Pinpoint the cell where the given text exists, returning its [X, Y] midpoint coordinate. 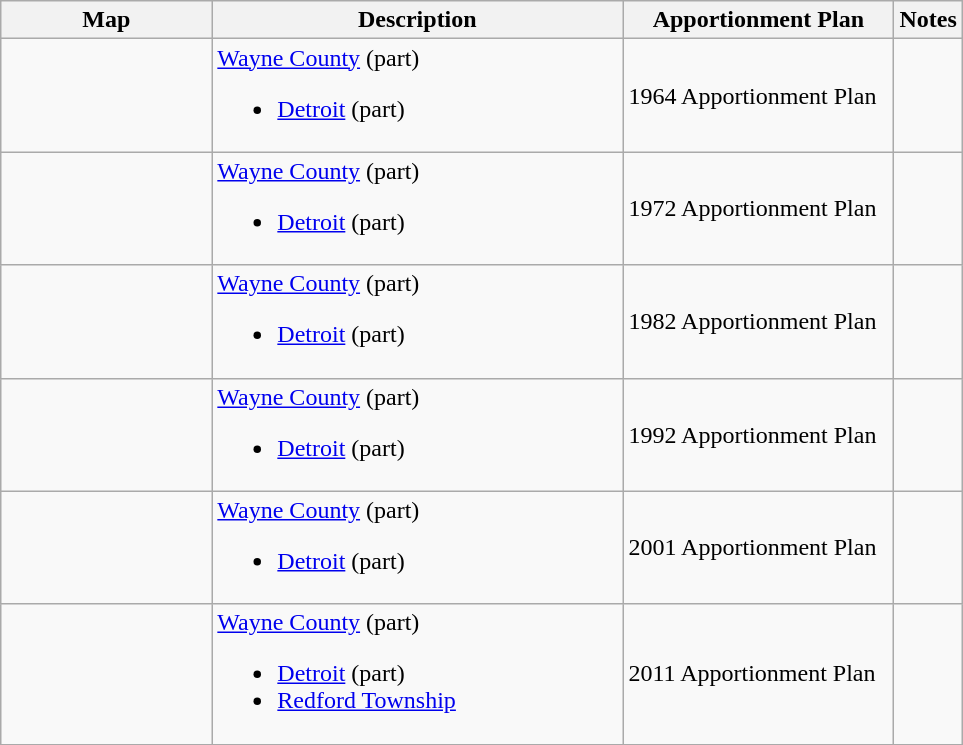
1992 Apportionment Plan [758, 434]
Map [106, 20]
1972 Apportionment Plan [758, 208]
Wayne County (part)Detroit (part)Redford Township [418, 674]
Notes [928, 20]
1964 Apportionment Plan [758, 96]
Apportionment Plan [758, 20]
2011 Apportionment Plan [758, 674]
Description [418, 20]
2001 Apportionment Plan [758, 548]
1982 Apportionment Plan [758, 322]
